Extract the (x, y) coordinate from the center of the cell holding the provided text.  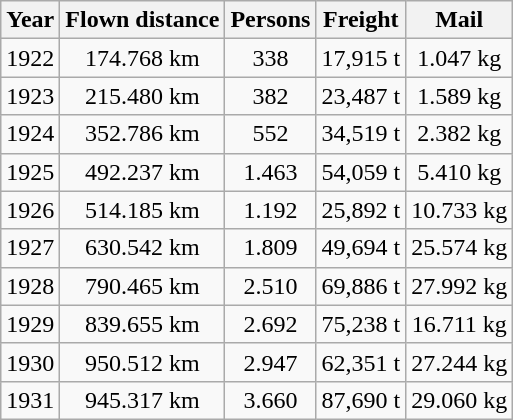
16.711 kg (460, 324)
1925 (30, 172)
Freight (361, 20)
552 (270, 134)
1928 (30, 286)
29.060 kg (460, 400)
27.244 kg (460, 362)
75,238 t (361, 324)
Year (30, 20)
1931 (30, 400)
1.463 (270, 172)
5.410 kg (460, 172)
2.382 kg (460, 134)
1927 (30, 248)
215.480 km (142, 96)
54,059 t (361, 172)
2.692 (270, 324)
17,915 t (361, 58)
1930 (30, 362)
Mail (460, 20)
1.589 kg (460, 96)
174.768 km (142, 58)
2.947 (270, 362)
25.574 kg (460, 248)
Flown distance (142, 20)
338 (270, 58)
1923 (30, 96)
1929 (30, 324)
49,694 t (361, 248)
1.809 (270, 248)
1926 (30, 210)
2.510 (270, 286)
790.465 km (142, 286)
62,351 t (361, 362)
492.237 km (142, 172)
10.733 kg (460, 210)
69,886 t (361, 286)
Persons (270, 20)
34,519 t (361, 134)
630.542 km (142, 248)
1922 (30, 58)
3.660 (270, 400)
1.047 kg (460, 58)
23,487 t (361, 96)
87,690 t (361, 400)
1924 (30, 134)
27.992 kg (460, 286)
950.512 km (142, 362)
352.786 km (142, 134)
25,892 t (361, 210)
382 (270, 96)
514.185 km (142, 210)
839.655 km (142, 324)
1.192 (270, 210)
945.317 km (142, 400)
